Find where the given text appears and provide that cell's center as [X, Y] coordinate. 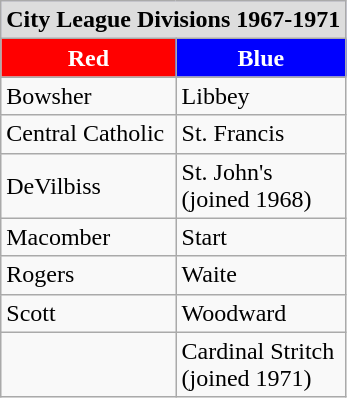
Woodward [261, 313]
Red [88, 58]
Blue [261, 58]
City League Divisions 1967-1971 [174, 20]
Libbey [261, 96]
Central Catholic [88, 134]
Cardinal Stritch(joined 1971) [261, 364]
Bowsher [88, 96]
Start [261, 237]
Waite [261, 275]
Macomber [88, 237]
St. John's(joined 1968) [261, 186]
St. Francis [261, 134]
Rogers [88, 275]
Scott [88, 313]
DeVilbiss [88, 186]
